Provide the [x, y] coordinate of the cell's center where the given text is located.  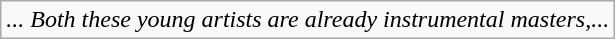
... Both these young artists are already instrumental masters,... [308, 20]
